For the text-containing cell, return its midpoint in (x, y) coordinate format. 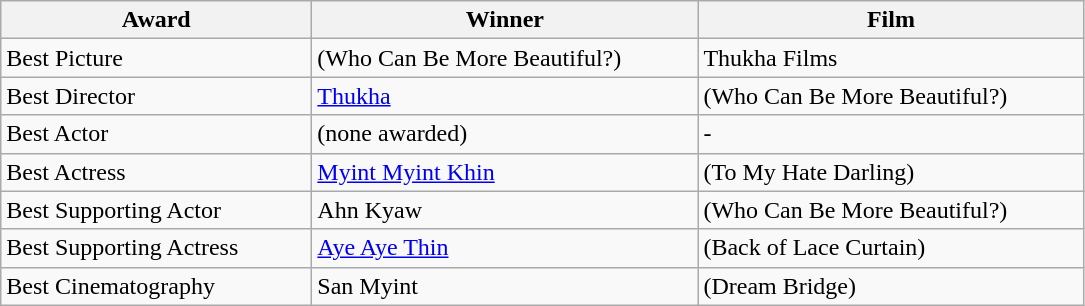
Ahn Kyaw (505, 210)
(Back of Lace Curtain) (891, 248)
Aye Aye Thin (505, 248)
Best Supporting Actor (156, 210)
San Myint (505, 286)
Best Actor (156, 134)
Award (156, 20)
Myint Myint Khin (505, 172)
Best Picture (156, 58)
Thukha Films (891, 58)
Best Director (156, 96)
(none awarded) (505, 134)
Film (891, 20)
Thukha (505, 96)
(Dream Bridge) (891, 286)
Best Cinematography (156, 286)
Best Actress (156, 172)
Best Supporting Actress (156, 248)
Winner (505, 20)
(To My Hate Darling) (891, 172)
- (891, 134)
